For the text-containing cell, return its midpoint in (x, y) coordinate format. 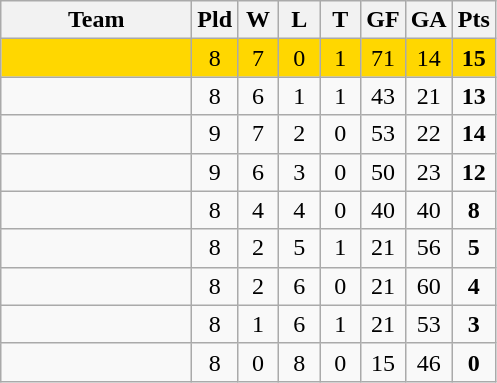
46 (428, 362)
43 (383, 96)
L (300, 20)
13 (474, 96)
60 (428, 286)
Pts (474, 20)
Pld (215, 20)
T (340, 20)
23 (428, 172)
56 (428, 248)
Team (96, 20)
50 (383, 172)
W (258, 20)
71 (383, 58)
GF (383, 20)
22 (428, 134)
GA (428, 20)
12 (474, 172)
